Extract the (x, y) coordinate from the center of the cell holding the provided text.  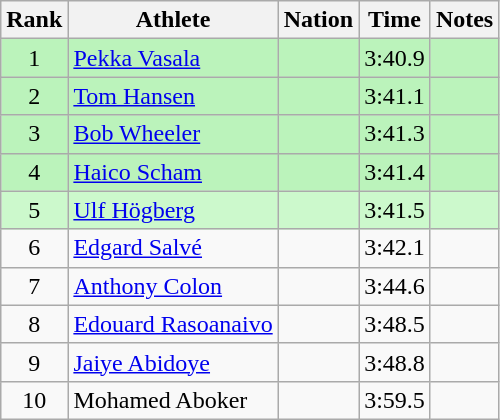
Tom Hansen (173, 96)
6 (34, 248)
Mohamed Aboker (173, 400)
Edgard Salvé (173, 248)
Notes (464, 20)
3:42.1 (395, 248)
10 (34, 400)
Athlete (173, 20)
3:41.5 (395, 210)
9 (34, 362)
Bob Wheeler (173, 134)
2 (34, 96)
3:48.8 (395, 362)
3:44.6 (395, 286)
Rank (34, 20)
3:59.5 (395, 400)
Haico Scham (173, 172)
3:40.9 (395, 58)
Jaiye Abidoye (173, 362)
Time (395, 20)
1 (34, 58)
8 (34, 324)
Ulf Högberg (173, 210)
3:48.5 (395, 324)
Pekka Vasala (173, 58)
Edouard Rasoanaivo (173, 324)
Nation (318, 20)
4 (34, 172)
3:41.4 (395, 172)
7 (34, 286)
3:41.1 (395, 96)
3:41.3 (395, 134)
3 (34, 134)
5 (34, 210)
Anthony Colon (173, 286)
